Output the (x, y) coordinate of the center of the cell containing the given text.  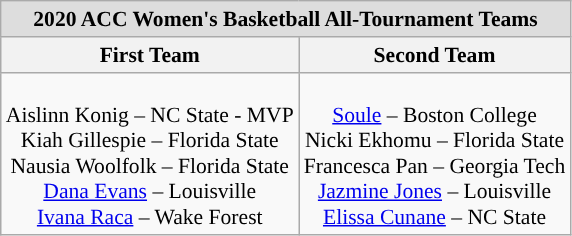
2020 ACC Women's Basketball All-Tournament Teams (286, 19)
Soule – Boston College Nicki Ekhomu – Florida State Francesca Pan – Georgia Tech Jazmine Jones – Louisville Elissa Cunane – NC State (435, 154)
First Team (150, 55)
Second Team (435, 55)
Aislinn Konig – NC State - MVP Kiah Gillespie – Florida State Nausia Woolfolk – Florida State Dana Evans – Louisville Ivana Raca – Wake Forest (150, 154)
